Capture the cell that displays the provided text and extract its (X, Y) central coordinate. 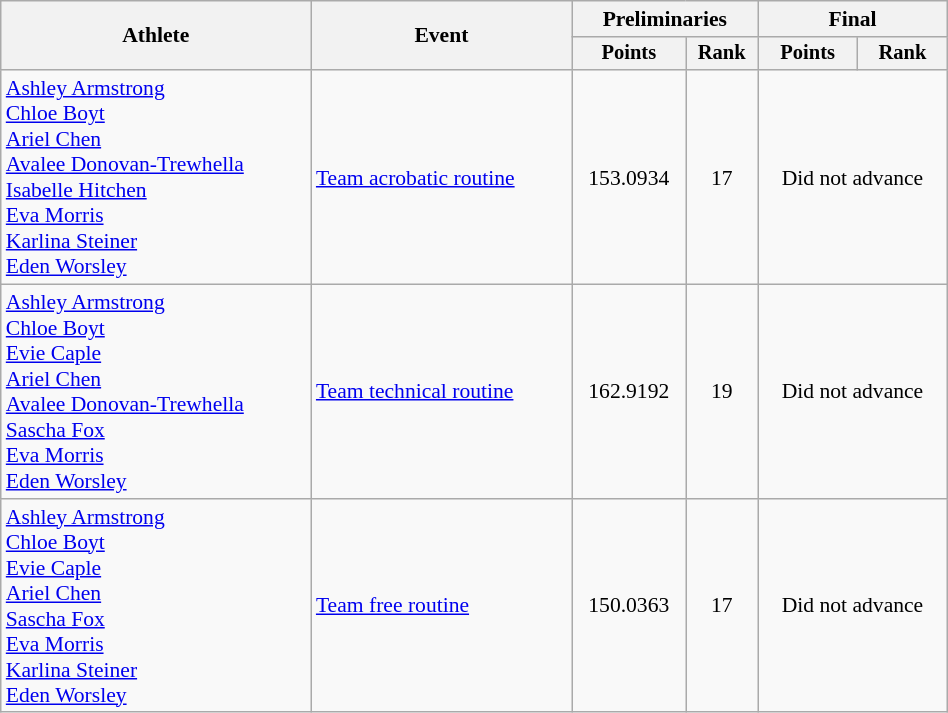
150.0363 (629, 606)
Ashley Armstrong Chloe Boyt Ariel Chen Avalee Donovan-Trewhella Isabelle Hitchen Eva Morris Karlina Steiner Eden Worsley (156, 177)
Athlete (156, 36)
Final (853, 19)
Team free routine (442, 606)
Team acrobatic routine (442, 177)
Event (442, 36)
162.9192 (629, 392)
Preliminaries (665, 19)
19 (722, 392)
Ashley Armstrong Chloe Boyt Evie Caple Ariel Chen Avalee Donovan-Trewhella Sascha Fox Eva Morris Eden Worsley (156, 392)
Ashley Armstrong Chloe Boyt Evie Caple Ariel Chen Sascha Fox Eva Morris Karlina Steiner Eden Worsley (156, 606)
153.0934 (629, 177)
Team technical routine (442, 392)
